Provide the [x, y] coordinate of the cell's center where the given text is located.  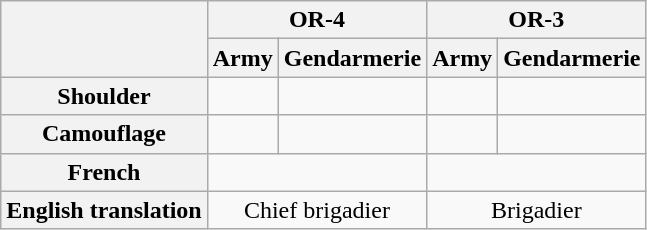
Camouflage [104, 134]
OR-4 [316, 20]
English translation [104, 210]
Brigadier [536, 210]
Chief brigadier [316, 210]
Shoulder [104, 96]
OR-3 [536, 20]
French [104, 172]
